Provide the [X, Y] coordinate of the cell's center where the given text is located.  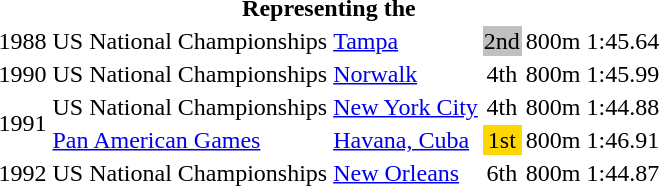
1st [502, 140]
Tampa [406, 41]
New York City [406, 107]
2nd [502, 41]
Havana, Cuba [406, 140]
Pan American Games [190, 140]
Norwalk [406, 74]
